Capture the cell that displays the provided text and extract its (x, y) central coordinate. 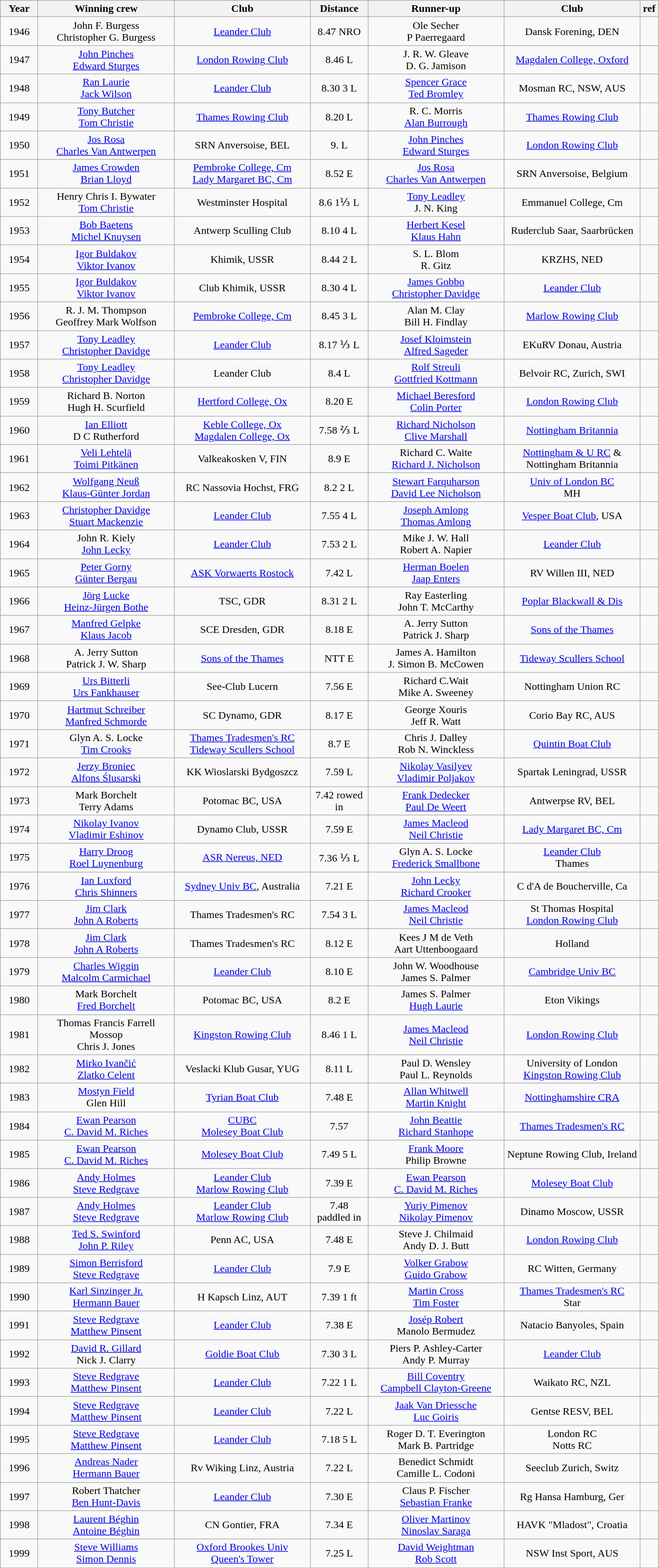
CUBC Molesey Boat Club (243, 1126)
Marlow Rowing Club (572, 316)
1966 (19, 601)
1972 (19, 772)
Gentse RESV, BEL (572, 1411)
Valkeakosken V, FIN (243, 459)
Goldie Boat Club (243, 1354)
8.46 1 L (339, 1035)
C d'A de Boucherville, Ca (572, 886)
1946 (19, 32)
Herman BoelenJaap Enters (436, 573)
George XourisJeff R. Watt (436, 715)
8.31 2 L (339, 601)
1951 (19, 173)
John LeckyRichard Crooker (436, 886)
7.59 E (339, 830)
Natacio Banyoles, Spain (572, 1325)
J. R. W. GleaveD. G. Jamison (436, 60)
Bob BaetensMichel Knuysen (106, 230)
1974 (19, 830)
1948 (19, 88)
7.30 3 L (339, 1354)
Pembroke College, Cm (243, 316)
8.12 E (339, 943)
SCE Dresden, GDR (243, 630)
8.44 2 L (339, 259)
Roger D. T. EveringtonMark B. Partridge (436, 1439)
7.39 1 ft (339, 1297)
Yuriy PimenovNikolay Pimenov (436, 1211)
Peter GornyGünter Bergau (106, 573)
Mark BorcheltFred Borchelt (106, 1000)
Urs BitterliUrs Fankhauser (106, 687)
1993 (19, 1382)
7.22 1 L (339, 1382)
Josef KloimsteinAlfred Sageder (436, 344)
Veslacki Klub Gusar, YUG (243, 1069)
David R. GillardNick J. Clarry (106, 1354)
H Kapsch Linz, AUT (243, 1297)
8.20 L (339, 117)
Robert ThatcherBen Hunt-Davis (106, 1496)
1975 (19, 858)
Vesper Boat Club, USA (572, 516)
John BeattieRichard Stanhope (436, 1126)
8.46 L (339, 60)
7.21 E (339, 886)
Chris J. DalleyRob N. Winckless (436, 744)
NTT E (339, 658)
1996 (19, 1468)
Nottingham & U RC & Nottingham Britannia (572, 459)
London RC Notts RC (572, 1439)
KRZHS, NED (572, 259)
7.39 E (339, 1183)
7.53 2 L (339, 544)
1953 (19, 230)
7.49 5 L (339, 1155)
1978 (19, 943)
7.56 E (339, 687)
Ian LuxfordChris Shinners (106, 886)
Henry Chris I. BywaterTom Christie (106, 202)
Dinamo Moscow, USSR (572, 1211)
Pembroke College, Cm Lady Margaret BC, Cm (243, 173)
Sydney Univ BC, Australia (243, 886)
Neptune Rowing Club, Ireland (572, 1155)
Ray EasterlingJohn T. McCarthy (436, 601)
Bill CoventryCampbell Clayton-Greene (436, 1382)
1998 (19, 1525)
John R. KielyJohn Lecky (106, 544)
Jerzy BroniecAlfons Ślusarski (106, 772)
Dansk Forening, DEN (572, 32)
Quintin Boat Club (572, 744)
R. C. MorrisAlan Burrough (436, 117)
Steve WilliamsSimon Dennis (106, 1553)
8.10 4 L (339, 230)
David WeightmanRob Scott (436, 1553)
8.7 E (339, 744)
1980 (19, 1000)
James GobboChristopher Davidge (436, 287)
7.59 L (339, 772)
University of London Kingston Rowing Club (572, 1069)
7.54 3 L (339, 915)
1954 (19, 259)
Lady Margaret BC, Cm (572, 830)
RC Witten, Germany (572, 1268)
1947 (19, 60)
Thomas Francis Farrell MossopChris J. Jones (106, 1035)
Tony ButcherTom Christie (106, 117)
8.9 E (339, 459)
Glyn A. S. LockeFrederick Smallbone (436, 858)
Waikato RC, NZL (572, 1382)
Mosman RC, NSW, AUS (572, 88)
ASR Nereus, NED (243, 858)
Hertford College, Ox (243, 402)
8.30 4 L (339, 287)
Paul D. WensleyPaul L. Reynolds (436, 1069)
Seeclub Zurich, Switz (572, 1468)
1981 (19, 1035)
Benedict SchmidtCamille L. Codoni (436, 1468)
7.9 E (339, 1268)
Belvoir RC, Zurich, SWI (572, 373)
8.52 E (339, 173)
Ran LaurieJack Wilson (106, 88)
1970 (19, 715)
Tyrian Boat Club (243, 1098)
SC Dynamo, GDR (243, 715)
Emmanuel College, Cm (572, 202)
Harry DroogRoel Luynenburg (106, 858)
Cambridge Univ BC (572, 971)
8.11 L (339, 1069)
Volker GrabowGuido Grabow (436, 1268)
Thames Tradesmen's RC Star (572, 1297)
SRN Anversoise, Belgium (572, 173)
Allan WhitwellMartin Knight (436, 1098)
Distance (339, 9)
1982 (19, 1069)
8.2 2 L (339, 487)
Eton Vikings (572, 1000)
Rolf StreuliGottfried Kottmann (436, 373)
RC Nassovia Hochst, FRG (243, 487)
Keble College, Ox Magdalen College, Ox (243, 430)
R. J. M. ThompsonGeoffrey Mark Wolfson (106, 316)
Nottingham Britannia (572, 430)
8.20 E (339, 402)
1986 (19, 1183)
1952 (19, 202)
1950 (19, 145)
Oliver MartinovNinoslav Saraga (436, 1525)
1984 (19, 1126)
RV Willen III, NED (572, 573)
1989 (19, 1268)
Ted S. SwinfordJohn P. Riley (106, 1240)
1997 (19, 1496)
Club Khimik, USSR (243, 287)
7.36 ⅓ L (339, 858)
Simon BerrisfordSteve Redgrave (106, 1268)
Stewart FarquharsonDavid Lee Nicholson (436, 487)
8.30 3 L (339, 88)
Kingston Rowing Club (243, 1035)
1956 (19, 316)
8.6 1⅓ L (339, 202)
Tideway Scullers School (572, 658)
Frank DedeckerPaul De Weert (436, 801)
Year (19, 9)
1969 (19, 687)
Veli LehteläToimi Pitkänen (106, 459)
8.18 E (339, 630)
Holland (572, 943)
SRN Anversoise, BEL (243, 145)
CN Gontier, FRA (243, 1525)
Magdalen College, Oxford (572, 60)
1955 (19, 287)
Spartak Leningrad, USSR (572, 772)
Mostyn FieldGlen Hill (106, 1098)
Steve J. ChilmaidAndy D. J. Butt (436, 1240)
Spencer GraceTed Bromley (436, 88)
7.48 paddled in (339, 1211)
NSW Inst Sport, AUS (572, 1553)
8.17 E (339, 715)
Alan M. ClayBill H. Findlay (436, 316)
7.34 E (339, 1525)
John F. BurgessChristopher G. Burgess (106, 32)
Jaak Van DriesscheLuc Goiris (436, 1411)
1961 (19, 459)
1992 (19, 1354)
1960 (19, 430)
7.38 E (339, 1325)
S. L. BlomR. Gitz (436, 259)
1995 (19, 1439)
Jörg LuckeHeinz-Jürgen Bothe (106, 601)
Winning crew (106, 9)
1957 (19, 344)
KK Wioslarski Bydgoszcz (243, 772)
1964 (19, 544)
See-Club Lucern (243, 687)
7.42 L (339, 573)
TSC, GDR (243, 601)
1990 (19, 1297)
1988 (19, 1240)
1968 (19, 658)
8.45 3 L (339, 316)
Leander Club Thames (572, 858)
Manfred GelpkeKlaus Jacob (106, 630)
Nottingham Union RC (572, 687)
1979 (19, 971)
Dynamo Club, USSR (243, 830)
1959 (19, 402)
Penn AC, USA (243, 1240)
8.47 NRO (339, 32)
1958 (19, 373)
Claus P. FischerSebastian Franke (436, 1496)
1987 (19, 1211)
Westminster Hospital (243, 202)
Antwerp Sculling Club (243, 230)
James CrowdenBrian Lloyd (106, 173)
Thames Tradesmen's RC Tideway Scullers School (243, 744)
James A. HamiltonJ. Simon B. McCowen (436, 658)
Karl Sinzinger Jr.Hermann Bauer (106, 1297)
1971 (19, 744)
1999 (19, 1553)
Piers P. Ashley-CarterAndy P. Murray (436, 1354)
Mark BorcheltTerry Adams (106, 801)
St Thomas Hospital London Rowing Club (572, 915)
Herbert KeselKlaus Hahn (436, 230)
Michael BeresfordColin Porter (436, 402)
8.4 L (339, 373)
8.17 ⅓ L (339, 344)
Richard NicholsonClive Marshall (436, 430)
James S. PalmerHugh Laurie (436, 1000)
Nikolay VasilyevVladimir Poljakov (436, 772)
Josép RobertManolo Bermudez (436, 1325)
Runner-up (436, 9)
Univ of London BCMH (572, 487)
A. Jerry SuttonPatrick J. Sharp (436, 630)
Frank MoorePhilip Browne (436, 1155)
Rv Wiking Linz, Austria (243, 1468)
Antwerpse RV, BEL (572, 801)
Hartmut SchreiberManfred Schmorde (106, 715)
7.58 ⅔ L (339, 430)
8.10 E (339, 971)
Oxford Brookes UnivQueen's Tower (243, 1553)
Joseph AmlongThomas Amlong (436, 516)
Ruderclub Saar, Saarbrücken (572, 230)
ref (649, 9)
1962 (19, 487)
EKuRV Donau, Austria (572, 344)
Richard C. WaiteRichard J. Nicholson (436, 459)
ASK Vorwaerts Rostock (243, 573)
7.30 E (339, 1496)
Andreas NaderHermann Bauer (106, 1468)
1973 (19, 801)
9. L (339, 145)
8.2 E (339, 1000)
Laurent BéghinAntoine Béghin (106, 1525)
A. Jerry SuttonPatrick J. W. Sharp (106, 658)
1965 (19, 573)
Kees J M de VethAart Uttenboogaard (436, 943)
1991 (19, 1325)
Charles WigginMalcolm Carmichael (106, 971)
1967 (19, 630)
7.57 (339, 1126)
1963 (19, 516)
7.25 L (339, 1553)
Christopher DavidgeStuart Mackenzie (106, 516)
Nottinghamshire CRA (572, 1098)
1983 (19, 1098)
1994 (19, 1411)
HAVK "Mladost", Croatia (572, 1525)
Richard B. NortonHugh H. Scurfield (106, 402)
1976 (19, 886)
7.55 4 L (339, 516)
Nikolay IvanovVladimir Eshinov (106, 830)
Corio Bay RC, AUS (572, 715)
Wolfgang NeußKlaus-Günter Jordan (106, 487)
Tony LeadleyJ. N. King (436, 202)
1977 (19, 915)
Mike J. W. HallRobert A. Napier (436, 544)
7.42 rowed in (339, 801)
Glyn A. S. LockeTim Crooks (106, 744)
Martin CrossTim Foster (436, 1297)
Khimik, USSR (243, 259)
Ole SecherP Paerregaard (436, 32)
7.18 5 L (339, 1439)
Richard C.WaitMike A. Sweeney (436, 687)
1949 (19, 117)
John W. WoodhouseJames S. Palmer (436, 971)
Mirko IvančićZlatko Celent (106, 1069)
Rg Hansa Hamburg, Ger (572, 1496)
1985 (19, 1155)
Ian ElliottD C Rutherford (106, 430)
Poplar Blackwall & Dis (572, 601)
